Find where the given text appears and provide that cell's center as [X, Y] coordinate. 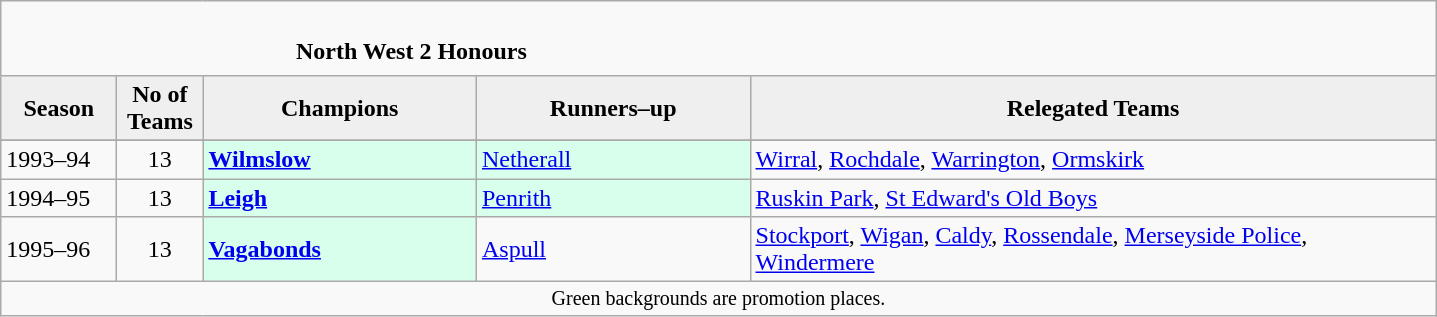
1994–95 [59, 197]
Relegated Teams [1093, 108]
Stockport, Wigan, Caldy, Rossendale, Merseyside Police, Windermere [1093, 250]
Penrith [613, 197]
Wilmslow [340, 159]
Vagabonds [340, 250]
Netherall [613, 159]
1995–96 [59, 250]
Champions [340, 108]
Leigh [340, 197]
Ruskin Park, St Edward's Old Boys [1093, 197]
Wirral, Rochdale, Warrington, Ormskirk [1093, 159]
Runners–up [613, 108]
Season [59, 108]
1993–94 [59, 159]
Green backgrounds are promotion places. [718, 298]
Aspull [613, 250]
No of Teams [160, 108]
